Determine the [X, Y] coordinate at the center of the cell enclosing the given text.  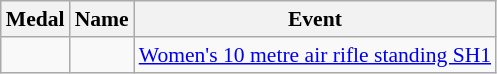
Women's 10 metre air rifle standing SH1 [315, 55]
Medal [36, 19]
Name [102, 19]
Event [315, 19]
